Find where the given text appears and provide that cell's center as (x, y) coordinate. 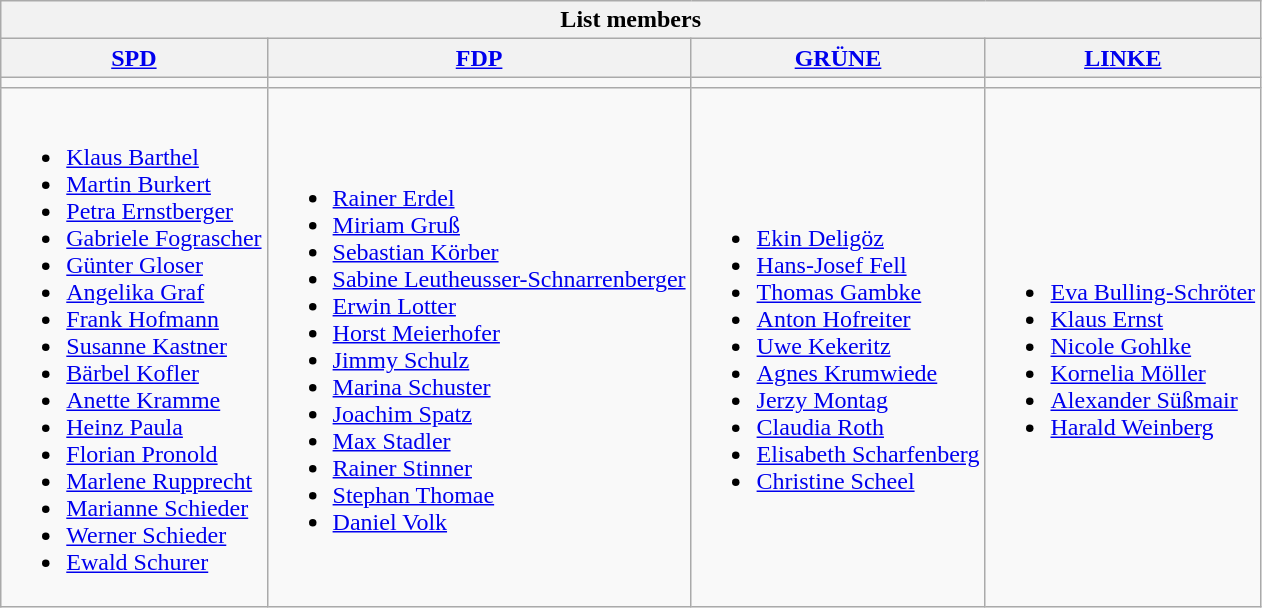
List members (631, 20)
LINKE (1123, 58)
GRÜNE (838, 58)
Ekin DeligözHans-Josef FellThomas GambkeAnton HofreiterUwe KekeritzAgnes KrumwiedeJerzy MontagClaudia RothElisabeth ScharfenbergChristine Scheel (838, 347)
Eva Bulling-SchröterKlaus ErnstNicole GohlkeKornelia MöllerAlexander SüßmairHarald Weinberg (1123, 347)
SPD (134, 58)
FDP (479, 58)
